Find where the given text appears and provide that cell's center as (X, Y) coordinate. 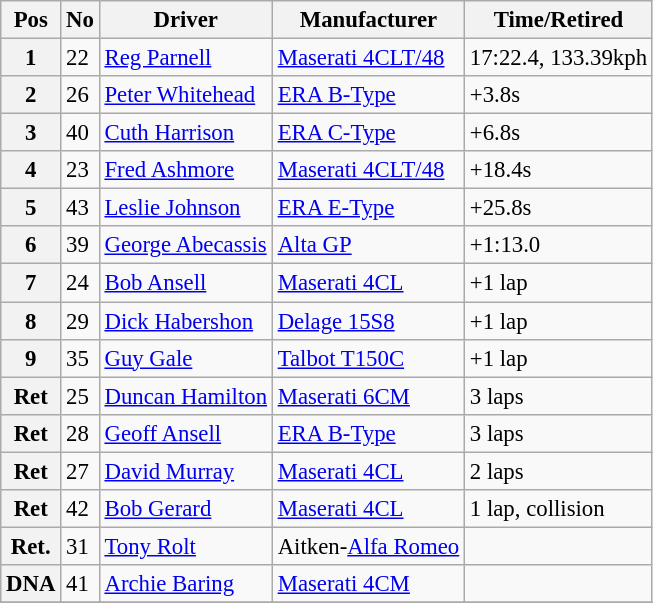
Driver (186, 20)
1 lap, collision (559, 509)
3 (31, 133)
25 (80, 396)
17:22.4, 133.39kph (559, 58)
9 (31, 358)
Bob Ansell (186, 283)
Talbot T150C (368, 358)
22 (80, 58)
Dick Habershon (186, 321)
George Abecassis (186, 245)
No (80, 20)
Pos (31, 20)
Duncan Hamilton (186, 396)
Geoff Ansell (186, 433)
43 (80, 208)
31 (80, 546)
DNA (31, 584)
Alta GP (368, 245)
+25.8s (559, 208)
Manufacturer (368, 20)
Aitken-Alfa Romeo (368, 546)
+6.8s (559, 133)
Maserati 6CM (368, 396)
6 (31, 245)
28 (80, 433)
24 (80, 283)
ERA E-Type (368, 208)
+18.4s (559, 170)
Reg Parnell (186, 58)
+1:13.0 (559, 245)
42 (80, 509)
7 (31, 283)
39 (80, 245)
35 (80, 358)
40 (80, 133)
Peter Whitehead (186, 95)
ERA C-Type (368, 133)
8 (31, 321)
Leslie Johnson (186, 208)
41 (80, 584)
2 (31, 95)
Fred Ashmore (186, 170)
Tony Rolt (186, 546)
Bob Gerard (186, 509)
1 (31, 58)
Guy Gale (186, 358)
David Murray (186, 471)
Ret. (31, 546)
Time/Retired (559, 20)
4 (31, 170)
2 laps (559, 471)
26 (80, 95)
5 (31, 208)
Archie Baring (186, 584)
Cuth Harrison (186, 133)
+3.8s (559, 95)
23 (80, 170)
27 (80, 471)
Maserati 4CM (368, 584)
Delage 15S8 (368, 321)
29 (80, 321)
